Find where the given text appears and provide that cell's center as (x, y) coordinate. 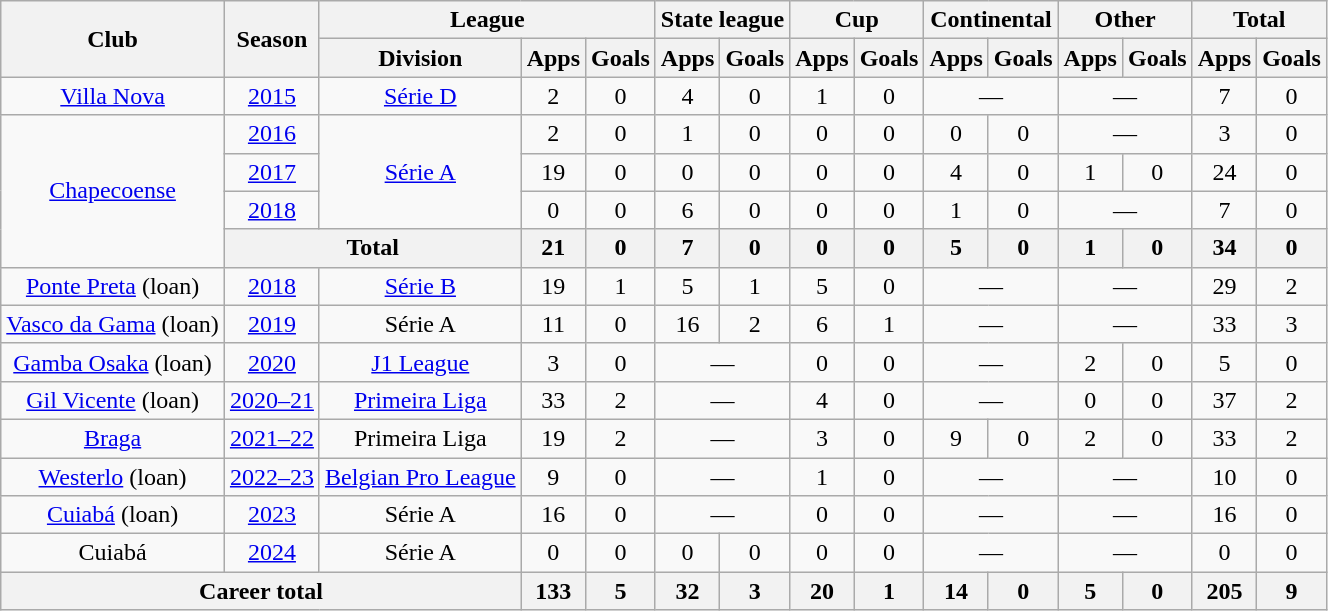
Other (1125, 20)
205 (1224, 591)
Career total (261, 591)
Braga (113, 438)
34 (1224, 248)
Chapecoense (113, 191)
2022–23 (272, 477)
2017 (272, 172)
Gamba Osaka (loan) (113, 362)
24 (1224, 172)
2021–22 (272, 438)
2016 (272, 134)
Ponte Preta (loan) (113, 286)
11 (553, 324)
Belgian Pro League (420, 477)
133 (553, 591)
14 (956, 591)
Série D (420, 96)
Club (113, 39)
Cup (857, 20)
J1 League (420, 362)
2020 (272, 362)
Série B (420, 286)
Cuiabá (loan) (113, 515)
32 (687, 591)
League (487, 20)
2023 (272, 515)
Westerlo (loan) (113, 477)
2020–21 (272, 400)
2015 (272, 96)
20 (822, 591)
Continental (991, 20)
Villa Nova (113, 96)
37 (1224, 400)
21 (553, 248)
2019 (272, 324)
Season (272, 39)
Cuiabá (113, 553)
10 (1224, 477)
Vasco da Gama (loan) (113, 324)
2024 (272, 553)
State league (722, 20)
29 (1224, 286)
Division (420, 58)
Gil Vicente (loan) (113, 400)
